Output the [x, y] coordinate of the center of the cell containing the given text.  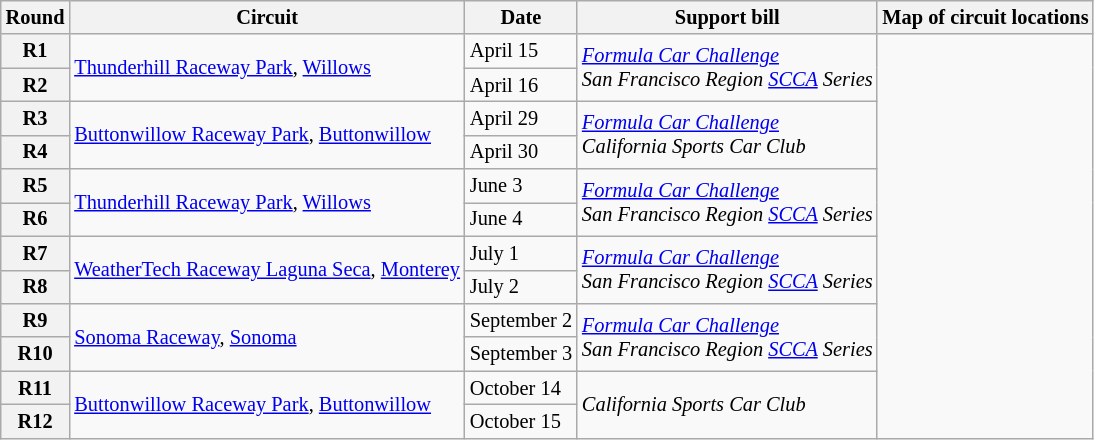
April 29 [521, 118]
Round [36, 17]
July 1 [521, 253]
Date [521, 17]
R6 [36, 219]
Circuit [267, 17]
R4 [36, 152]
R10 [36, 354]
April 30 [521, 152]
June 3 [521, 186]
R12 [36, 421]
April 15 [521, 51]
R3 [36, 118]
R2 [36, 85]
April 16 [521, 85]
R7 [36, 253]
R11 [36, 388]
October 15 [521, 421]
R9 [36, 320]
R8 [36, 287]
July 2 [521, 287]
Formula Car ChallengeCalifornia Sports Car Club [727, 134]
June 4 [521, 219]
Sonoma Raceway, Sonoma [267, 336]
Support bill [727, 17]
R5 [36, 186]
WeatherTech Raceway Laguna Seca, Monterey [267, 270]
R1 [36, 51]
Map of circuit locations [985, 17]
California Sports Car Club [727, 404]
September 3 [521, 354]
October 14 [521, 388]
September 2 [521, 320]
